Capture the cell that displays the provided text and extract its [X, Y] central coordinate. 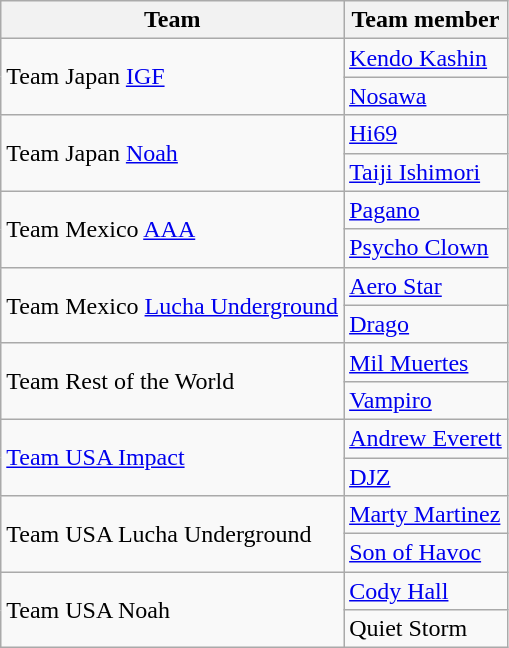
Team Japan IGF [172, 77]
Team [172, 20]
Nosawa [426, 96]
Team USA Impact [172, 457]
Team USA Lucha Underground [172, 534]
Kendo Kashin [426, 58]
Psycho Clown [426, 248]
Quiet Storm [426, 629]
Cody Hall [426, 591]
Team Japan Noah [172, 153]
Team USA Noah [172, 610]
Team Rest of the World [172, 381]
Vampiro [426, 400]
Team member [426, 20]
Taiji Ishimori [426, 172]
Team Mexico Lucha Underground [172, 305]
Aero Star [426, 286]
Pagano [426, 210]
Drago [426, 324]
Andrew Everett [426, 438]
Marty Martinez [426, 515]
Son of Havoc [426, 553]
Team Mexico AAA [172, 229]
DJZ [426, 477]
Hi69 [426, 134]
Mil Muertes [426, 362]
